Return the [x, y] coordinate for the center point of the cell that contains the specified text.  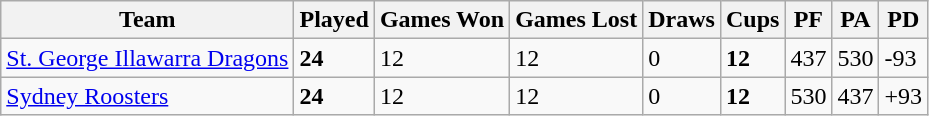
Played [334, 20]
PF [808, 20]
Games Lost [576, 20]
Draws [682, 20]
Sydney Roosters [148, 96]
Games Won [442, 20]
St. George Illawarra Dragons [148, 58]
Team [148, 20]
PD [904, 20]
+93 [904, 96]
PA [856, 20]
-93 [904, 58]
Cups [752, 20]
